Capture the cell that displays the provided text and extract its (X, Y) central coordinate. 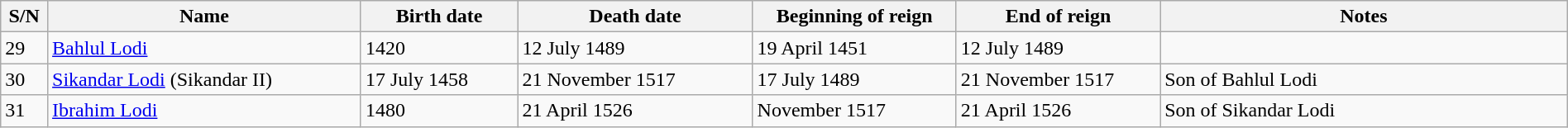
Death date (635, 17)
Name (205, 17)
17 July 1458 (438, 79)
Sikandar Lodi (Sikandar II) (205, 79)
30 (25, 79)
Ibrahim Lodi (205, 111)
Notes (1365, 17)
Son of Bahlul Lodi (1365, 79)
1480 (438, 111)
Son of Sikandar Lodi (1365, 111)
31 (25, 111)
19 April 1451 (854, 48)
November 1517 (854, 111)
Bahlul Lodi (205, 48)
1420 (438, 48)
29 (25, 48)
Birth date (438, 17)
S/N (25, 17)
End of reign (1058, 17)
Beginning of reign (854, 17)
17 July 1489 (854, 79)
